Identify which cell holds the provided text, then report its (x, y) central coordinate. 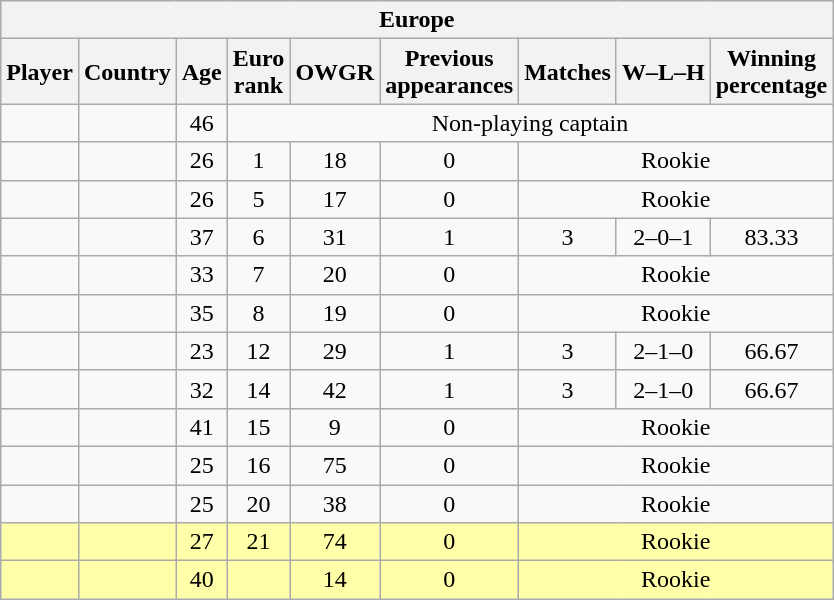
Age (202, 72)
41 (202, 427)
23 (202, 351)
16 (258, 465)
Non-playing captain (530, 123)
29 (335, 351)
18 (335, 161)
32 (202, 389)
83.33 (772, 237)
33 (202, 275)
12 (258, 351)
Europe (417, 20)
31 (335, 237)
Previousappearances (450, 72)
Eurorank (258, 72)
46 (202, 123)
Matches (568, 72)
6 (258, 237)
Player (40, 72)
38 (335, 503)
19 (335, 313)
9 (335, 427)
40 (202, 580)
74 (335, 542)
7 (258, 275)
W–L–H (663, 72)
21 (258, 542)
2–0–1 (663, 237)
75 (335, 465)
Country (127, 72)
8 (258, 313)
37 (202, 237)
27 (202, 542)
17 (335, 199)
15 (258, 427)
42 (335, 389)
Winningpercentage (772, 72)
35 (202, 313)
OWGR (335, 72)
5 (258, 199)
